Detect which cell encompasses the target text, then output its (X, Y) center coordinate. 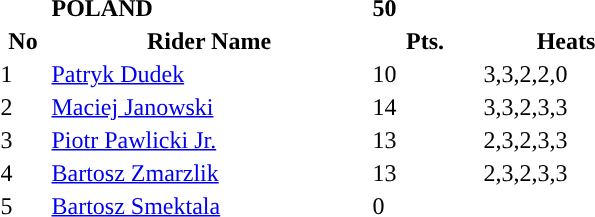
Bartosz Zmarzlik (209, 173)
14 (425, 107)
Pts. (425, 41)
Patryk Dudek (209, 74)
Piotr Pawlicki Jr. (209, 140)
Rider Name (209, 41)
10 (425, 74)
Maciej Janowski (209, 107)
